From the cell containing the given text, extract its center point as [x, y] coordinate. 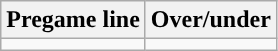
Over/under [210, 20]
Pregame line [74, 20]
